Pinpoint the cell where the given text exists, returning its [X, Y] midpoint coordinate. 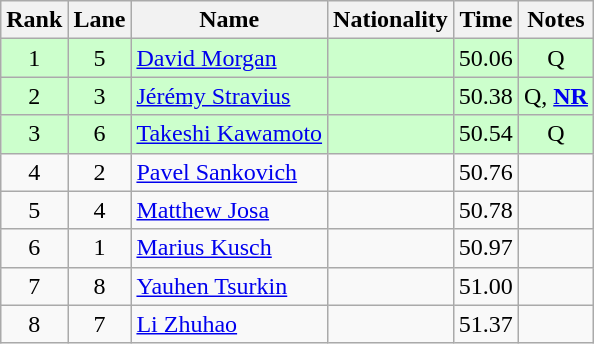
Takeshi Kawamoto [230, 134]
David Morgan [230, 58]
50.38 [486, 96]
50.97 [486, 248]
Notes [556, 20]
Matthew Josa [230, 210]
50.06 [486, 58]
Pavel Sankovich [230, 172]
50.76 [486, 172]
Yauhen Tsurkin [230, 286]
51.37 [486, 324]
Time [486, 20]
Lane [100, 20]
Q, NR [556, 96]
51.00 [486, 286]
Name [230, 20]
Nationality [391, 20]
Jérémy Stravius [230, 96]
50.78 [486, 210]
50.54 [486, 134]
Li Zhuhao [230, 324]
Rank [34, 20]
Marius Kusch [230, 248]
